Return [x, y] of the center of cell containing provided text 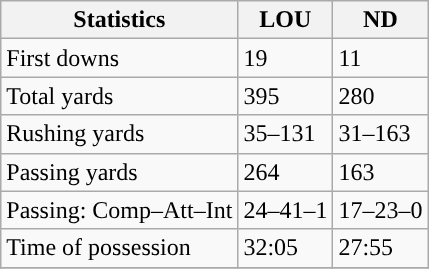
First downs [120, 58]
163 [380, 172]
11 [380, 58]
31–163 [380, 134]
17–23–0 [380, 210]
24–41–1 [286, 210]
264 [286, 172]
19 [286, 58]
395 [286, 96]
Passing yards [120, 172]
ND [380, 20]
35–131 [286, 134]
Time of possession [120, 248]
27:55 [380, 248]
280 [380, 96]
Total yards [120, 96]
Statistics [120, 20]
Passing: Comp–Att–Int [120, 210]
LOU [286, 20]
Rushing yards [120, 134]
32:05 [286, 248]
